Output the [x, y] coordinate of the center of the cell containing the given text.  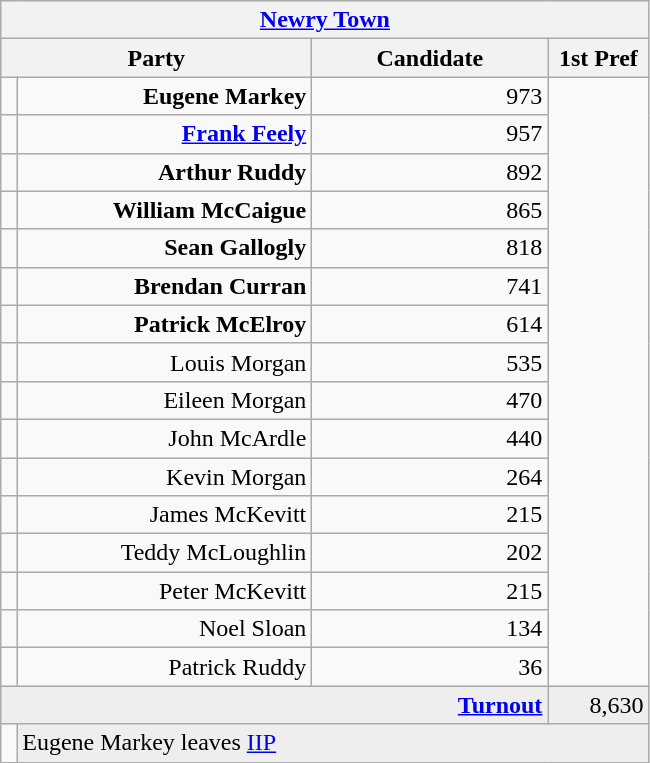
Party [156, 58]
614 [430, 324]
Frank Feely [164, 134]
Teddy McLoughlin [164, 553]
Kevin Morgan [164, 477]
1st Pref [598, 58]
Peter McKevitt [164, 591]
36 [430, 667]
8,630 [598, 705]
Eugene Markey [164, 96]
Sean Gallogly [164, 248]
865 [430, 210]
Eileen Morgan [164, 400]
Newry Town [325, 20]
134 [430, 629]
Noel Sloan [164, 629]
202 [430, 553]
Patrick Ruddy [164, 667]
957 [430, 134]
William McCaigue [164, 210]
892 [430, 172]
John McArdle [164, 438]
Louis Morgan [164, 362]
Eugene Markey leaves IIP [333, 743]
Candidate [430, 58]
741 [430, 286]
535 [430, 362]
264 [430, 477]
Brendan Curran [164, 286]
818 [430, 248]
Patrick McElroy [164, 324]
470 [430, 400]
James McKevitt [164, 515]
440 [430, 438]
Arthur Ruddy [164, 172]
Turnout [274, 705]
973 [430, 96]
